Identify which cell holds the provided text, then report its (x, y) central coordinate. 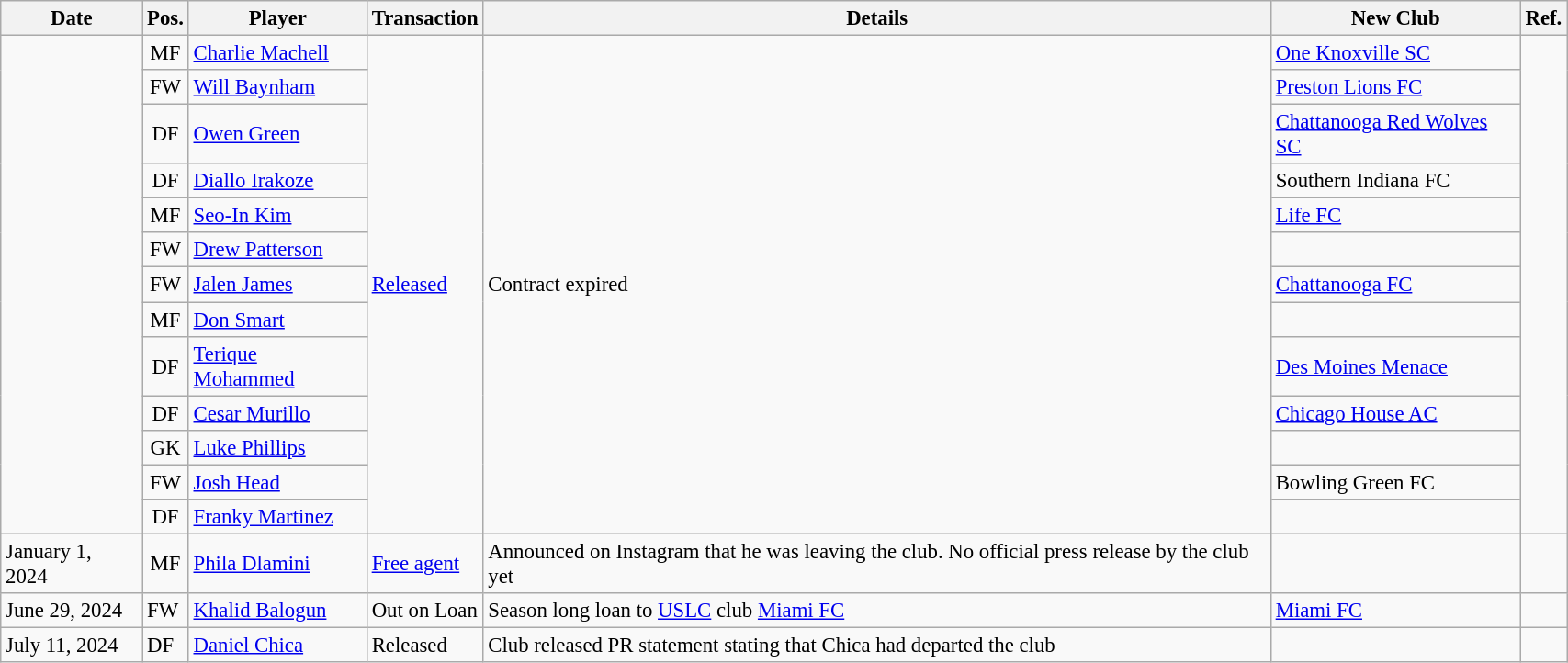
Terique Mohammed (277, 365)
Chattanooga FC (1395, 285)
Transaction (424, 18)
Owen Green (277, 134)
June 29, 2024 (72, 611)
Seo-In Kim (277, 216)
Daniel Chica (277, 645)
New Club (1395, 18)
Jalen James (277, 285)
Chattanooga Red Wolves SC (1395, 134)
Miami FC (1395, 611)
GK (165, 447)
Life FC (1395, 216)
July 11, 2024 (72, 645)
Details (876, 18)
Chicago House AC (1395, 413)
Cesar Murillo (277, 413)
Free agent (424, 564)
Announced on Instagram that he was leaving the club. No official press release by the club yet (876, 564)
Will Baynham (277, 87)
Drew Patterson (277, 251)
Don Smart (277, 320)
Out on Loan (424, 611)
Phila Dlamini (277, 564)
Khalid Balogun (277, 611)
Ref. (1543, 18)
Bowling Green FC (1395, 482)
Date (72, 18)
Southern Indiana FC (1395, 181)
Charlie Machell (277, 53)
Diallo Irakoze (277, 181)
January 1, 2024 (72, 564)
Season long loan to USLC club Miami FC (876, 611)
One Knoxville SC (1395, 53)
Preston Lions FC (1395, 87)
Josh Head (277, 482)
Luke Phillips (277, 447)
Des Moines Menace (1395, 365)
Pos. (165, 18)
Player (277, 18)
Contract expired (876, 285)
Franky Martinez (277, 517)
Club released PR statement stating that Chica had departed the club (876, 645)
